Determine the [x, y] coordinate at the center of the cell enclosing the given text.  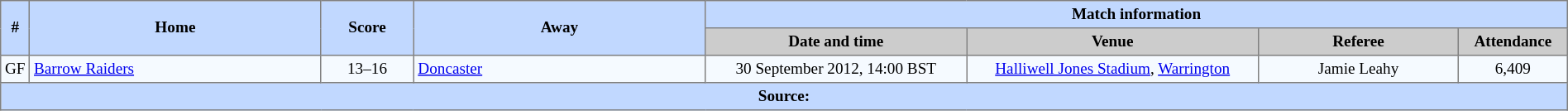
Referee [1359, 41]
Barrow Raiders [175, 70]
Doncaster [559, 70]
GF [15, 70]
Venue [1113, 41]
30 September 2012, 14:00 BST [836, 70]
Match information [1136, 15]
Home [175, 28]
# [15, 28]
6,409 [1513, 70]
Score [367, 28]
Jamie Leahy [1359, 70]
Date and time [836, 41]
Away [559, 28]
Attendance [1513, 41]
13–16 [367, 70]
Source: [784, 96]
Halliwell Jones Stadium, Warrington [1113, 70]
